For the text-containing cell, return its midpoint in (X, Y) coordinate format. 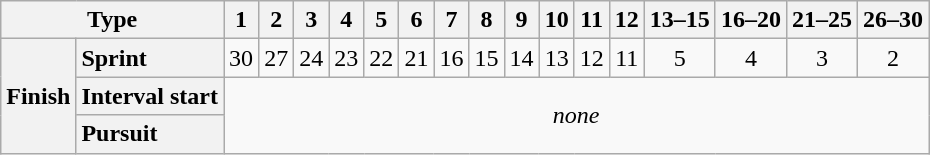
6 (416, 20)
Pursuit (150, 134)
22 (382, 58)
14 (522, 58)
13 (556, 58)
27 (276, 58)
Sprint (150, 58)
Finish (38, 96)
26–30 (892, 20)
none (576, 115)
10 (556, 20)
30 (242, 58)
9 (522, 20)
Type (112, 20)
15 (486, 58)
13–15 (680, 20)
21 (416, 58)
Interval start (150, 96)
24 (312, 58)
8 (486, 20)
1 (242, 20)
7 (452, 20)
23 (346, 58)
16 (452, 58)
21–25 (822, 20)
16–20 (750, 20)
